Output the (x, y) coordinate of the center of the cell containing the given text.  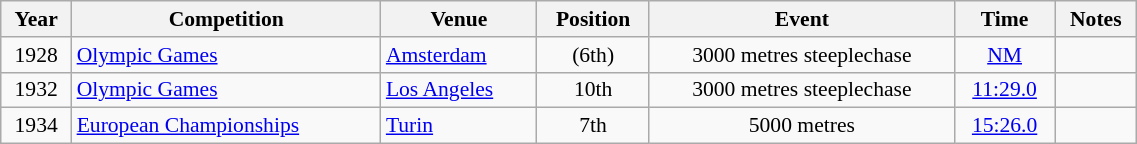
1932 (36, 90)
European Championships (226, 126)
Turin (459, 126)
Notes (1096, 19)
Position (593, 19)
1928 (36, 55)
15:26.0 (1004, 126)
Year (36, 19)
Event (802, 19)
NM (1004, 55)
Amsterdam (459, 55)
1934 (36, 126)
Los Angeles (459, 90)
Venue (459, 19)
7th (593, 126)
(6th) (593, 55)
Competition (226, 19)
11:29.0 (1004, 90)
Time (1004, 19)
5000 metres (802, 126)
10th (593, 90)
